Pinpoint the cell where the given text exists, returning its (x, y) midpoint coordinate. 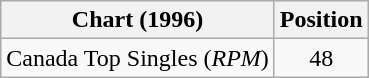
Position (321, 20)
Canada Top Singles (RPM) (138, 58)
48 (321, 58)
Chart (1996) (138, 20)
